Detect which cell encompasses the target text, then output its (X, Y) center coordinate. 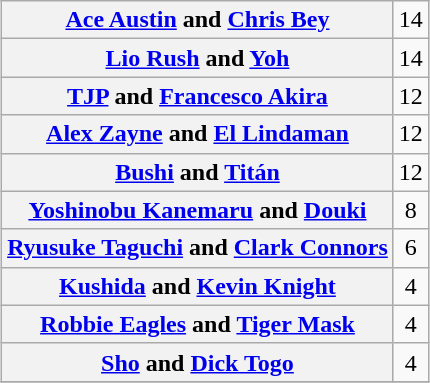
TJP and Francesco Akira (198, 96)
Robbie Eagles and Tiger Mask (198, 324)
Kushida and Kevin Knight (198, 286)
Bushi and Titán (198, 172)
Alex Zayne and El Lindaman (198, 134)
Yoshinobu Kanemaru and Douki (198, 210)
Ace Austin and Chris Bey (198, 20)
6 (410, 248)
Sho and Dick Togo (198, 362)
Ryusuke Taguchi and Clark Connors (198, 248)
8 (410, 210)
Lio Rush and Yoh (198, 58)
